For the text-containing cell, return its midpoint in [x, y] coordinate format. 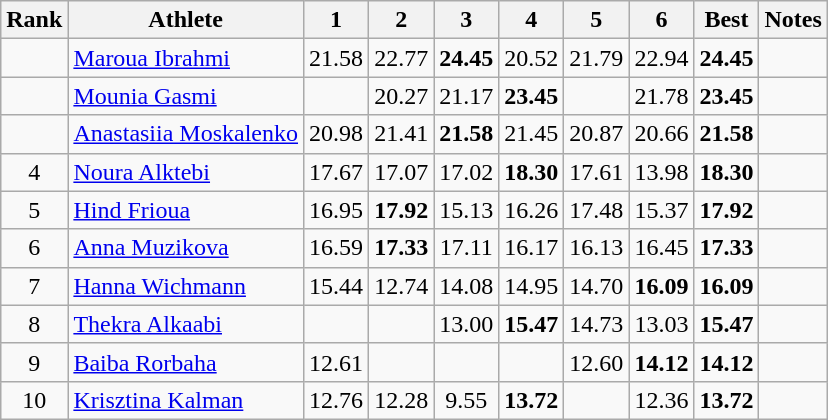
16.59 [336, 248]
20.87 [596, 134]
Hanna Wichmann [186, 286]
20.52 [532, 58]
10 [34, 400]
3 [466, 20]
22.77 [402, 58]
14.70 [596, 286]
16.13 [596, 248]
9.55 [466, 400]
Baiba Rorbaha [186, 362]
7 [34, 286]
Maroua Ibrahmi [186, 58]
21.45 [532, 134]
21.17 [466, 96]
13.98 [662, 172]
15.13 [466, 210]
20.27 [402, 96]
17.11 [466, 248]
12.61 [336, 362]
21.78 [662, 96]
14.73 [596, 324]
14.08 [466, 286]
12.36 [662, 400]
8 [34, 324]
16.17 [532, 248]
Krisztina Kalman [186, 400]
Noura Alktebi [186, 172]
Mounia Gasmi [186, 96]
Rank [34, 20]
17.61 [596, 172]
22.94 [662, 58]
9 [34, 362]
2 [402, 20]
16.45 [662, 248]
17.48 [596, 210]
13.00 [466, 324]
15.37 [662, 210]
Anastasiia Moskalenko [186, 134]
16.26 [532, 210]
12.28 [402, 400]
12.60 [596, 362]
20.98 [336, 134]
21.41 [402, 134]
Hind Frioua [186, 210]
17.67 [336, 172]
14.95 [532, 286]
Notes [793, 20]
15.44 [336, 286]
20.66 [662, 134]
17.07 [402, 172]
Best [726, 20]
13.03 [662, 324]
Anna Muzikova [186, 248]
12.76 [336, 400]
16.95 [336, 210]
Thekra Alkaabi [186, 324]
1 [336, 20]
17.02 [466, 172]
Athlete [186, 20]
21.79 [596, 58]
12.74 [402, 286]
